Extract the (x, y) coordinate from the center of the cell holding the provided text.  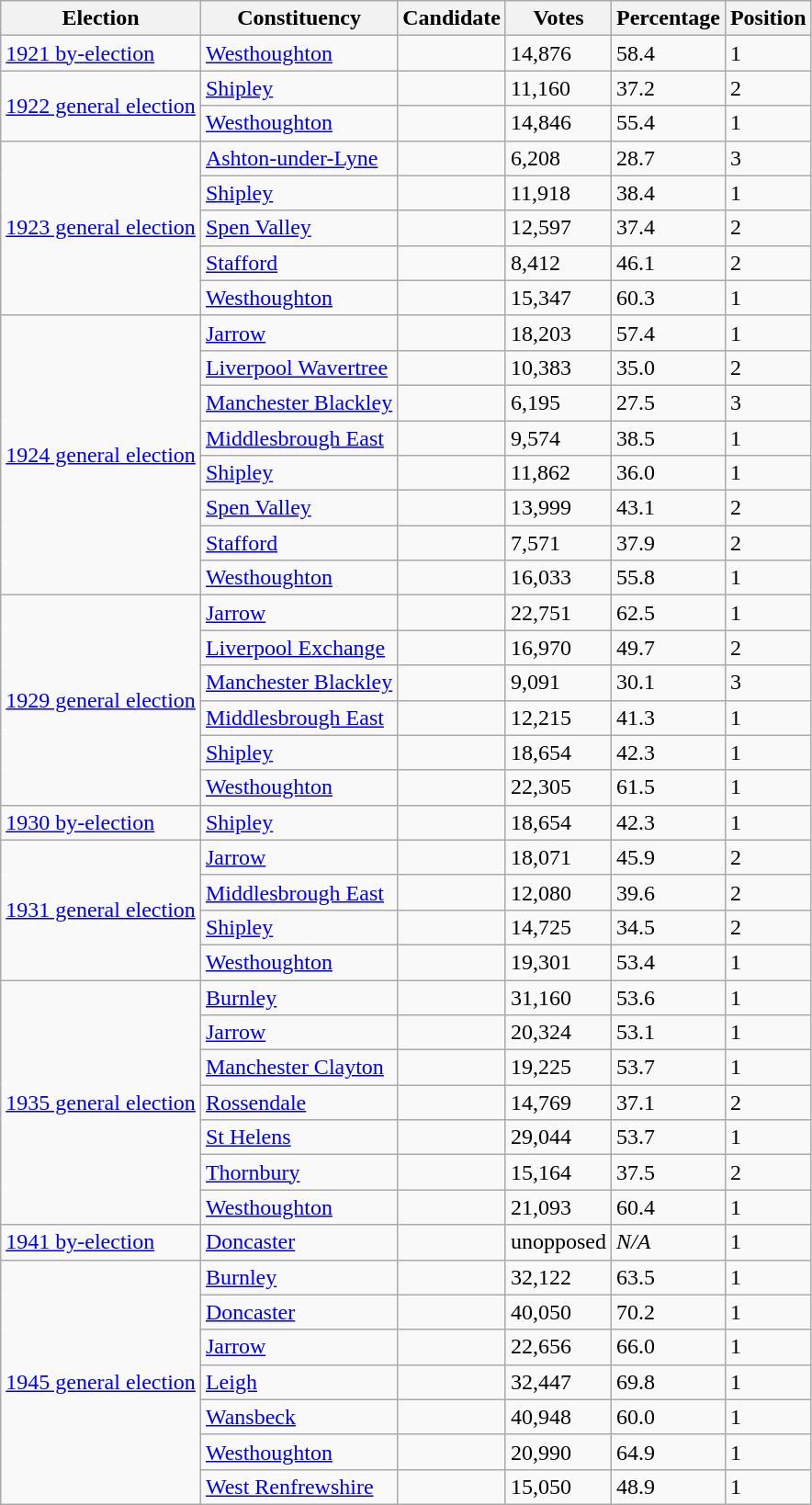
18,071 (558, 857)
1923 general election (101, 228)
Percentage (669, 18)
66.0 (669, 1347)
St Helens (299, 1137)
45.9 (669, 857)
1930 by-election (101, 822)
34.5 (669, 927)
31,160 (558, 997)
6,195 (558, 402)
10,383 (558, 368)
21,093 (558, 1207)
69.8 (669, 1382)
62.5 (669, 613)
13,999 (558, 508)
28.7 (669, 158)
9,091 (558, 683)
Position (768, 18)
16,033 (558, 578)
53.6 (669, 997)
29,044 (558, 1137)
55.4 (669, 123)
22,305 (558, 787)
22,751 (558, 613)
32,447 (558, 1382)
Votes (558, 18)
12,080 (558, 892)
20,324 (558, 1033)
7,571 (558, 543)
6,208 (558, 158)
11,918 (558, 193)
Liverpool Wavertree (299, 368)
N/A (669, 1242)
West Renfrewshire (299, 1487)
Liverpool Exchange (299, 648)
9,574 (558, 438)
14,769 (558, 1103)
37.5 (669, 1172)
60.4 (669, 1207)
53.4 (669, 962)
1924 general election (101, 455)
37.4 (669, 228)
39.6 (669, 892)
37.2 (669, 88)
1935 general election (101, 1102)
Ashton-under-Lyne (299, 158)
1922 general election (101, 106)
53.1 (669, 1033)
38.4 (669, 193)
11,862 (558, 473)
1945 general election (101, 1382)
Candidate (452, 18)
35.0 (669, 368)
12,597 (558, 228)
40,050 (558, 1312)
49.7 (669, 648)
61.5 (669, 787)
58.4 (669, 53)
19,225 (558, 1068)
Wansbeck (299, 1417)
37.9 (669, 543)
14,846 (558, 123)
40,948 (558, 1417)
Manchester Clayton (299, 1068)
63.5 (669, 1277)
Leigh (299, 1382)
Election (101, 18)
30.1 (669, 683)
1931 general election (101, 910)
1921 by-election (101, 53)
8,412 (558, 263)
16,970 (558, 648)
Thornbury (299, 1172)
32,122 (558, 1277)
1929 general election (101, 700)
60.0 (669, 1417)
27.5 (669, 402)
37.1 (669, 1103)
57.4 (669, 333)
unopposed (558, 1242)
20,990 (558, 1452)
11,160 (558, 88)
15,164 (558, 1172)
22,656 (558, 1347)
36.0 (669, 473)
64.9 (669, 1452)
70.2 (669, 1312)
1941 by-election (101, 1242)
15,347 (558, 298)
43.1 (669, 508)
14,876 (558, 53)
48.9 (669, 1487)
38.5 (669, 438)
14,725 (558, 927)
12,215 (558, 718)
Rossendale (299, 1103)
15,050 (558, 1487)
46.1 (669, 263)
19,301 (558, 962)
55.8 (669, 578)
Constituency (299, 18)
41.3 (669, 718)
60.3 (669, 298)
18,203 (558, 333)
